Search for the cell housing the specified text and yield its [X, Y] center coordinate. 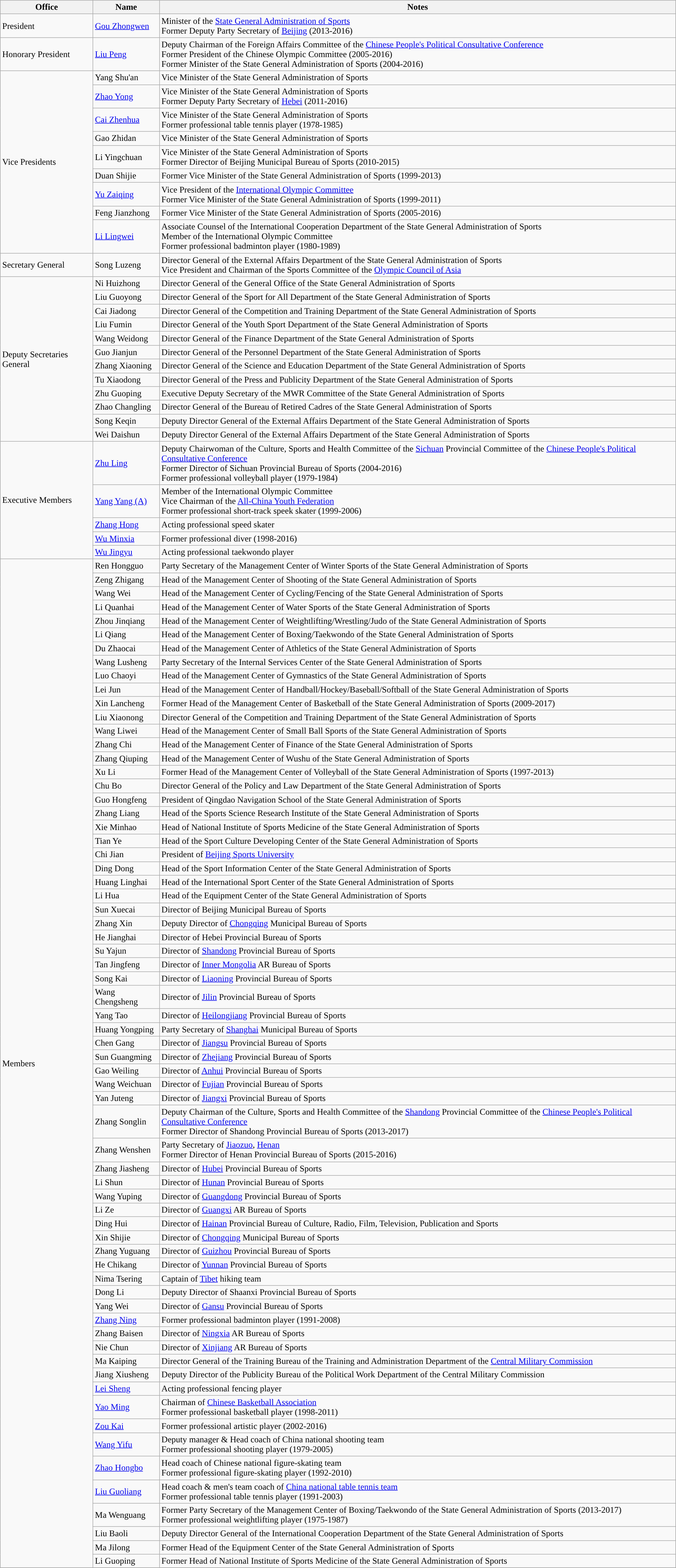
Director of Yunnan Provincial Bureau of Sports [418, 1265]
Director of Liaoning Provincial Bureau of Sports [418, 979]
Sun Xuecai [126, 910]
Zhou Jinqiang [126, 621]
Director of Xinjiang AR Bureau of Sports [418, 1347]
Director of Guizhou Provincial Bureau of Sports [418, 1251]
Wei Daishun [126, 435]
Director of Beijing Municipal Bureau of Sports [418, 910]
Director of Jiangxi Provincial Bureau of Sports [418, 1098]
Feng Jianzhong [126, 213]
Zhang Xiaoning [126, 366]
Nie Chun [126, 1347]
Head of the Sport Information Center of the State General Administration of Sports [418, 868]
Members [47, 1063]
Gao Weiling [126, 1071]
Dong Li [126, 1292]
Director of Chongqing Municipal Bureau of Sports [418, 1237]
Director General of the Training Bureau of the Training and Administration Department of the Central Military Commission [418, 1361]
Deputy Director of Chongqing Municipal Bureau of Sports [418, 923]
Head of the Management Center of Athletics of the State General Administration of Sports [418, 648]
Cai Jiadong [126, 311]
Head of the Management Center of Finance of the State General Administration of Sports [418, 744]
Song Kai [126, 979]
Zhang Chi [126, 744]
Du Zhaocai [126, 648]
Li Shun [126, 1182]
Tian Ye [126, 841]
Song Keqin [126, 421]
Head of the International Sport Center of the State General Administration of Sports [418, 882]
Zhu Guoping [126, 393]
Ni Huizhong [126, 284]
Director of Anhui Provincial Bureau of Sports [418, 1071]
Minister of the State General Administration of SportsFormer Deputy Party Secretary of Beijing (2013-2016) [418, 26]
Director General of the Finance Department of the State General Administration of Sports [418, 338]
Head of the Management Center of Cycling/Fencing of the State General Administration of Sports [418, 593]
Deputy manager & Head coach of China national shooting teamFormer professional shooting player (1979-2005) [418, 1444]
Zhang Qiuping [126, 758]
Jiang Xiusheng [126, 1375]
Huang Yongping [126, 1029]
Secretary General [47, 264]
Ma Jilong [126, 1547]
Guo Jianjun [126, 352]
Xin Lancheng [126, 703]
Director General of the Press and Publicity Department of the State General Administration of Sports [418, 380]
Wang Chengsheng [126, 997]
Li Yingchuan [126, 157]
Head of the Management Center of Gymnastics of the State General Administration of Sports [418, 676]
Vice Minister of the State General Administration of SportsFormer Director of Beijing Municipal Bureau of Sports (2010-2015) [418, 157]
Head of the Sport Culture Developing Center of the State General Administration of Sports [418, 841]
Zhang Jiasheng [126, 1169]
President of Qingdao Navigation School of the State General Administration of Sports [418, 800]
Director General of the Sport for All Department of the State General Administration of Sports [418, 297]
Vice Presidents [47, 162]
Li Hua [126, 896]
Director of Hebei Provincial Bureau of Sports [418, 937]
Former Vice Minister of the State General Administration of Sports (2005-2016) [418, 213]
Wang Yifu [126, 1444]
Notes [418, 7]
Head of the Management Center of Handball/Hockey/Baseball/Softball of the State General Administration of Sports [418, 690]
Party Secretary of Shanghai Municipal Bureau of Sports [418, 1029]
Deputy Director of Shaanxi Provincial Bureau of Sports [418, 1292]
Li Quanhai [126, 607]
Director of Jiangsu Provincial Bureau of Sports [418, 1043]
Director General of the Youth Sport Department of the State General Administration of Sports [418, 325]
Director General of the Personnel Department of the State General Administration of Sports [418, 352]
Zeng Zhigang [126, 580]
Head of the Management Center of Wushu of the State General Administration of Sports [418, 758]
Deputy Secretaries General [47, 359]
Executive Deputy Secretary of the MWR Committee of the State General Administration of Sports [418, 393]
Li Lingwei [126, 236]
Li Qiang [126, 635]
Party Secretary of Jiaozuo, HenanFormer Director of Henan Provincial Bureau of Sports (2015-2016) [418, 1150]
Former Head of the Management Center of Volleyball of the State General Administration of Sports (1997-2013) [418, 772]
Wang Weidong [126, 338]
Director of Fujian Provincial Bureau of Sports [418, 1084]
Acting professional speed skater [418, 524]
Luo Chaoyi [126, 676]
Director of Guangdong Provincial Bureau of Sports [418, 1196]
Deputy Director General of the International Cooperation Department of the State General Administration of Sports [418, 1534]
Former Head of the Management Center of Basketball of the State General Administration of Sports (2009-2017) [418, 703]
Chi Jian [126, 855]
Wu Minxia [126, 539]
Head of the Management Center of Water Sports of the State General Administration of Sports [418, 607]
Director of Hainan Provincial Bureau of Culture, Radio, Film, Television, Publication and Sports [418, 1223]
Wang Wei [126, 593]
Zhang Hong [126, 524]
Honorary President [47, 54]
Head of the Management Center of Weightlifting/Wrestling/Judo of the State General Administration of Sports [418, 621]
President [47, 26]
Zhang Ning [126, 1320]
Wang Lusheng [126, 662]
Yang Yang (A) [126, 501]
Zhang Liang [126, 813]
Su Yajun [126, 951]
Zhang Yuguang [126, 1251]
Tu Xiaodong [126, 380]
Liu Fumin [126, 325]
Vice Minister of the State General Administration of SportsFormer professional table tennis player (1978-1985) [418, 120]
Acting professional taekwondo player [418, 552]
Chairman of Chinese Basketball AssociationFormer professional basketball player (1998-2011) [418, 1407]
Yao Ming [126, 1407]
Director General of the Policy and Law Department of the State General Administration of Sports [418, 786]
Zhao Yong [126, 96]
Cai Zhenhua [126, 120]
Head of the Management Center of Boxing/Taekwondo of the State General Administration of Sports [418, 635]
Director of Heilongjiang Provincial Bureau of Sports [418, 1016]
Wu Jingyu [126, 552]
Ma Wenguang [126, 1515]
Party Secretary of the Management Center of Winter Sports of the State General Administration of Sports [418, 566]
Ren Hongguo [126, 566]
Chen Gang [126, 1043]
Nima Tsering [126, 1279]
Liu Guoyong [126, 297]
Acting professional fencing player [418, 1388]
Xie Minhao [126, 827]
Head coach & men's team coach of China national table tennis teamFormer professional table tennis player (1991-2003) [418, 1491]
Huang Linghai [126, 882]
Executive Members [47, 500]
Former professional badminton player (1991-2008) [418, 1320]
Director of Ningxia AR Bureau of Sports [418, 1334]
Office [47, 7]
Director of Inner Mongolia AR Bureau of Sports [418, 964]
Song Luzeng [126, 264]
Liu Xiaonong [126, 717]
Li Ze [126, 1210]
Head of the Equipment Center of the State General Administration of Sports [418, 896]
Wang Weichuan [126, 1084]
Liu Guoliang [126, 1491]
Director of Jilin Provincial Bureau of Sports [418, 997]
Yu Zaiqing [126, 194]
He Chikang [126, 1265]
Gou Zhongwen [126, 26]
Lei Sheng [126, 1388]
Head of National Institute of Sports Medicine of the State General Administration of Sports [418, 827]
Former Head of National Institute of Sports Medicine of the State General Administration of Sports [418, 1561]
Head of the Management Center of Small Ball Sports of the State General Administration of Sports [418, 731]
Name [126, 7]
Yang Wei [126, 1306]
Chu Bo [126, 786]
Head of the Management Center of Shooting of the State General Administration of Sports [418, 580]
Liu Peng [126, 54]
Wang Liwei [126, 731]
Zhang Songlin [126, 1122]
Captain of Tibet hiking team [418, 1279]
Zhao Hongbo [126, 1468]
Head coach of Chinese national figure-skating teamFormer professional figure-skating player (1992-2010) [418, 1468]
Liu Baoli [126, 1534]
Director of Hunan Provincial Bureau of Sports [418, 1182]
Vice President of the International Olympic CommitteeFormer Vice Minister of the State General Administration of Sports (1999-2011) [418, 194]
Former Head of the Equipment Center of the State General Administration of Sports [418, 1547]
Tan Jingfeng [126, 964]
Director of Hubei Provincial Bureau of Sports [418, 1169]
Yan Juteng [126, 1098]
President of Beijing Sports University [418, 855]
Deputy Director of the Publicity Bureau of the Political Work Department of the Central Military Commission [418, 1375]
Ma Kaiping [126, 1361]
Former professional diver (1998-2016) [418, 539]
Zhao Changling [126, 407]
Li Guoping [126, 1561]
Zhu Ling [126, 463]
Yang Tao [126, 1016]
Lei Jun [126, 690]
Former professional artistic player (2002-2016) [418, 1426]
He Jianghai [126, 937]
Head of the Sports Science Research Institute of the State General Administration of Sports [418, 813]
Former Vice Minister of the State General Administration of Sports (1999-2013) [418, 176]
Xu Li [126, 772]
Director General of the Bureau of Retired Cadres of the State General Administration of Sports [418, 407]
Duan Shijie [126, 176]
Party Secretary of the Internal Services Center of the State General Administration of Sports [418, 662]
Director General of the Science and Education Department of the State General Administration of Sports [418, 366]
Wang Yuping [126, 1196]
Xin Shijie [126, 1237]
Director of Shandong Provincial Bureau of Sports [418, 951]
Vice Minister of the State General Administration of SportsFormer Deputy Party Secretary of Hebei (2011-2016) [418, 96]
Member of the International Olympic CommitteeVice Chairman of the All-China Youth FederationFormer professional short-track speek skater (1999-2006) [418, 501]
Ding Hui [126, 1223]
Ding Dong [126, 868]
Director of Gansu Provincial Bureau of Sports [418, 1306]
Gao Zhidan [126, 138]
Zhang Wenshen [126, 1150]
Sun Guangming [126, 1057]
Zou Kai [126, 1426]
Director of Guangxi AR Bureau of Sports [418, 1210]
Zhang Xin [126, 923]
Yang Shu'an [126, 78]
Zhang Baisen [126, 1334]
Director General of the General Office of the State General Administration of Sports [418, 284]
Guo Hongfeng [126, 800]
Director of Zhejiang Provincial Bureau of Sports [418, 1057]
